Provide the [x, y] coordinate of the cell's center where the given text is located.  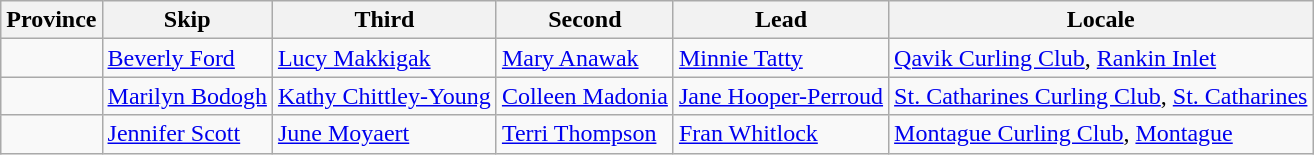
Colleen Madonia [584, 96]
Montague Curling Club, Montague [1101, 134]
Lucy Makkigak [384, 58]
Qavik Curling Club, Rankin Inlet [1101, 58]
Locale [1101, 20]
Mary Anawak [584, 58]
Terri Thompson [584, 134]
Marilyn Bodogh [187, 96]
Kathy Chittley-Young [384, 96]
June Moyaert [384, 134]
Minnie Tatty [780, 58]
Jennifer Scott [187, 134]
Third [384, 20]
Jane Hooper-Perroud [780, 96]
Skip [187, 20]
Second [584, 20]
Province [52, 20]
Lead [780, 20]
Fran Whitlock [780, 134]
Beverly Ford [187, 58]
St. Catharines Curling Club, St. Catharines [1101, 96]
